From the cell containing the given text, extract its center point as [X, Y] coordinate. 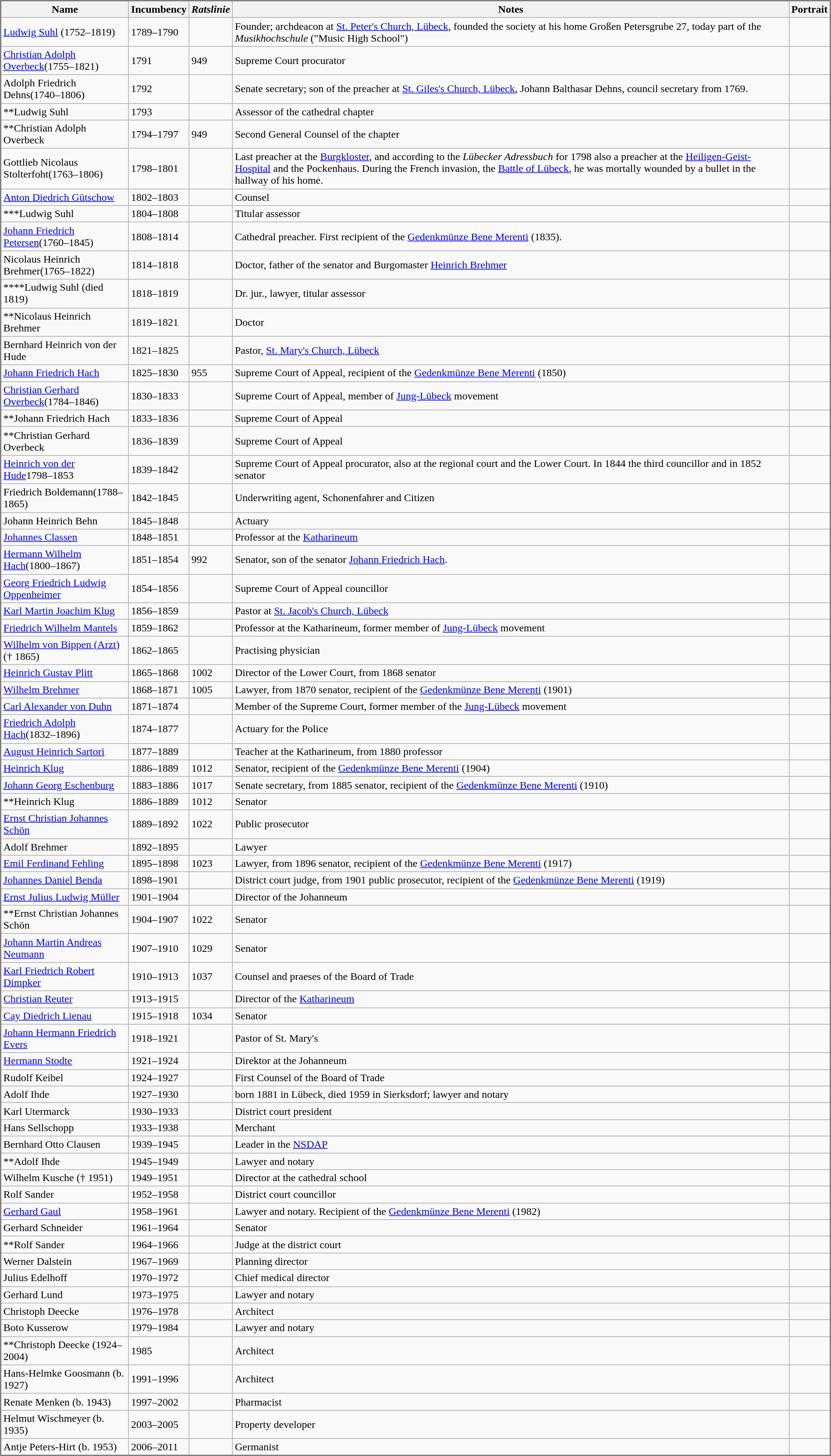
***Ludwig Suhl [65, 214]
1818–1819 [159, 294]
1868–1871 [159, 690]
**Ludwig Suhl [65, 112]
Antje Peters-Hirt (b. 1953) [65, 1447]
Christian Gerhard Overbeck(1784–1846) [65, 395]
1854–1856 [159, 588]
Cay Diedrich Lienau [65, 1016]
1997–2002 [159, 1402]
1967–1969 [159, 1261]
1802–1803 [159, 197]
**Nicolaus Heinrich Brehmer [65, 322]
Heinrich Klug [65, 768]
Adolf Ihde [65, 1094]
Ernst Christian Johannes Schön [65, 824]
****Ludwig Suhl (died 1819) [65, 294]
Counsel and praeses of the Board of Trade [511, 977]
1924–1927 [159, 1078]
Friedrich Wilhelm Mantels [65, 628]
Friedrich Adolph Hach(1832–1896) [65, 729]
Lawyer, from 1896 senator, recipient of the Gedenkmünze Bene Merenti (1917) [511, 864]
1913–1915 [159, 999]
Johann Heinrich Behn [65, 520]
1991–1996 [159, 1379]
1002 [210, 673]
Johann Friedrich Petersen(1760–1845) [65, 237]
1930–1933 [159, 1111]
1910–1913 [159, 977]
992 [210, 560]
Director of the Johanneum [511, 897]
**Rolf Sander [65, 1245]
1791 [159, 61]
1904–1907 [159, 920]
**Adolf Ihde [65, 1161]
Ludwig Suhl (1752–1819) [65, 32]
Wilhelm Kusche († 1951) [65, 1178]
Director of the Katharineum [511, 999]
Gerhard Lund [65, 1295]
Heinrich Gustav Plitt [65, 673]
1898–1901 [159, 880]
1821–1825 [159, 351]
Professor at the Katharineum, former member of Jung-Lübeck movement [511, 628]
Heinrich von der Hude1798–1853 [65, 469]
1979–1984 [159, 1328]
955 [210, 373]
1845–1848 [159, 520]
**Heinrich Klug [65, 801]
1842–1845 [159, 498]
Johannes Daniel Benda [65, 880]
1976–1978 [159, 1311]
1927–1930 [159, 1094]
Gottlieb Nicolaus Stolterfoht(1763–1806) [65, 169]
Actuary [511, 520]
Wilhelm von Bippen (Arzt) († 1865) [65, 651]
Merchant [511, 1128]
Counsel [511, 197]
**Christian Gerhard Overbeck [65, 441]
1789–1790 [159, 32]
born 1881 in Lübeck, died 1959 in Sierksdorf; lawyer and notary [511, 1094]
1939–1945 [159, 1144]
1856–1859 [159, 611]
Adolf Brehmer [65, 847]
Hermann Wilhelm Hach(1800–1867) [65, 560]
1851–1854 [159, 560]
Judge at the district court [511, 1245]
Supreme Court of Appeal, member of Jung-Lübeck movement [511, 395]
**Johann Friedrich Hach [65, 418]
Pastor at St. Jacob's Church, Lübeck [511, 611]
1907–1910 [159, 948]
Karl Utermarck [65, 1111]
Name [65, 10]
Doctor [511, 322]
1794–1797 [159, 134]
Rudolf Keibel [65, 1078]
Adolph Friedrich Dehns(1740–1806) [65, 89]
Gerhard Schneider [65, 1228]
1874–1877 [159, 729]
Supreme Court procurator [511, 61]
1833–1836 [159, 418]
Anton Diedrich Gütschow [65, 197]
Teacher at the Katharineum, from 1880 professor [511, 751]
1029 [210, 948]
Christian Adolph Overbeck(1755–1821) [65, 61]
Hans-Helmke Goosmann (b. 1927) [65, 1379]
1921–1924 [159, 1061]
Underwriting agent, Schonenfahrer and Citizen [511, 498]
Chief medical director [511, 1278]
1901–1904 [159, 897]
1952–1958 [159, 1195]
Ratslinie [210, 10]
Second General Counsel of the chapter [511, 134]
1883–1886 [159, 785]
Portrait [810, 10]
Pastor, St. Mary's Church, Lübeck [511, 351]
Johann Hermann Friedrich Evers [65, 1038]
Wilhelm Brehmer [65, 690]
Lawyer and notary. Recipient of the Gedenkmünze Bene Merenti (1982) [511, 1211]
1915–1918 [159, 1016]
Notes [511, 10]
Actuary for the Police [511, 729]
Bernhard Heinrich von der Hude [65, 351]
First Counsel of the Board of Trade [511, 1078]
Doctor, father of the senator and Burgomaster Heinrich Brehmer [511, 265]
Senator, recipient of the Gedenkmünze Bene Merenti (1904) [511, 768]
Johann Friedrich Hach [65, 373]
Rolf Sander [65, 1195]
1964–1966 [159, 1245]
Lawyer, from 1870 senator, recipient of the Gedenkmünze Bene Merenti (1901) [511, 690]
1958–1961 [159, 1211]
District court president [511, 1111]
1895–1898 [159, 864]
Helmut Wischmeyer (b. 1935) [65, 1424]
Incumbency [159, 10]
1865–1868 [159, 673]
1859–1862 [159, 628]
Ernst Julius Ludwig Müller [65, 897]
Christoph Deecke [65, 1311]
1836–1839 [159, 441]
Senate secretary, from 1885 senator, recipient of the Gedenkmünze Bene Merenti (1910) [511, 785]
Lawyer [511, 847]
1871–1874 [159, 706]
2003–2005 [159, 1424]
Karl Martin Joachim Klug [65, 611]
Boto Kusserow [65, 1328]
Werner Dalstein [65, 1261]
Supreme Court of Appeal councillor [511, 588]
Pastor of St. Mary's [511, 1038]
Emil Ferdinand Fehling [65, 864]
Dr. jur., lawyer, titular assessor [511, 294]
2006–2011 [159, 1447]
1949–1951 [159, 1178]
Gerhard Gaul [65, 1211]
Property developer [511, 1424]
1034 [210, 1016]
1970–1972 [159, 1278]
Supreme Court of Appeal procurator, also at the regional court and the Lower Court. In 1844 the third councillor and in 1852 senator [511, 469]
1804–1808 [159, 214]
Bernhard Otto Clausen [65, 1144]
1819–1821 [159, 322]
Cathedral preacher. First recipient of the Gedenkmünze Bene Merenti (1835). [511, 237]
1839–1842 [159, 469]
1793 [159, 112]
**Christoph Deecke (1924–2004) [65, 1350]
Hermann Stodte [65, 1061]
Pharmacist [511, 1402]
1918–1921 [159, 1038]
1792 [159, 89]
Public prosecutor [511, 824]
Member of the Supreme Court, former member of the Jung-Lübeck movement [511, 706]
Renate Menken (b. 1943) [65, 1402]
Johannes Classen [65, 538]
1973–1975 [159, 1295]
Professor at the Katharineum [511, 538]
Supreme Court of Appeal, recipient of the Gedenkmünze Bene Merenti (1850) [511, 373]
1017 [210, 785]
Practising physician [511, 651]
Direktor at the Johanneum [511, 1061]
Carl Alexander von Duhn [65, 706]
Georg Friedrich Ludwig Oppenheimer [65, 588]
**Christian Adolph Overbeck [65, 134]
1877–1889 [159, 751]
Director at the cathedral school [511, 1178]
Johann Georg Eschenburg [65, 785]
**Ernst Christian Johannes Schön [65, 920]
1830–1833 [159, 395]
District court judge, from 1901 public prosecutor, recipient of the Gedenkmünze Bene Merenti (1919) [511, 880]
District court councillor [511, 1195]
Friedrich Boldemann(1788–1865) [65, 498]
1933–1938 [159, 1128]
1825–1830 [159, 373]
Christian Reuter [65, 999]
Hans Sellschopp [65, 1128]
Leader in the NSDAP [511, 1144]
1037 [210, 977]
Director of the Lower Court, from 1868 senator [511, 673]
1892–1895 [159, 847]
Assessor of the cathedral chapter [511, 112]
Nicolaus Heinrich Brehmer(1765–1822) [65, 265]
1862–1865 [159, 651]
1814–1818 [159, 265]
1961–1964 [159, 1228]
1808–1814 [159, 237]
August Heinrich Sartori [65, 751]
1985 [159, 1350]
Titular assessor [511, 214]
Germanist [511, 1447]
Planning director [511, 1261]
1023 [210, 864]
Julius Edelhoff [65, 1278]
1889–1892 [159, 824]
1848–1851 [159, 538]
1945–1949 [159, 1161]
1798–1801 [159, 169]
Senator, son of the senator Johann Friedrich Hach. [511, 560]
Johann Martin Andreas Neumann [65, 948]
Senate secretary; son of the preacher at St. Giles's Church, Lübeck, Johann Balthasar Dehns, council secretary from 1769. [511, 89]
Karl Friedrich Robert Dimpker [65, 977]
1005 [210, 690]
